Pinpoint the cell where the given text exists, returning its (x, y) midpoint coordinate. 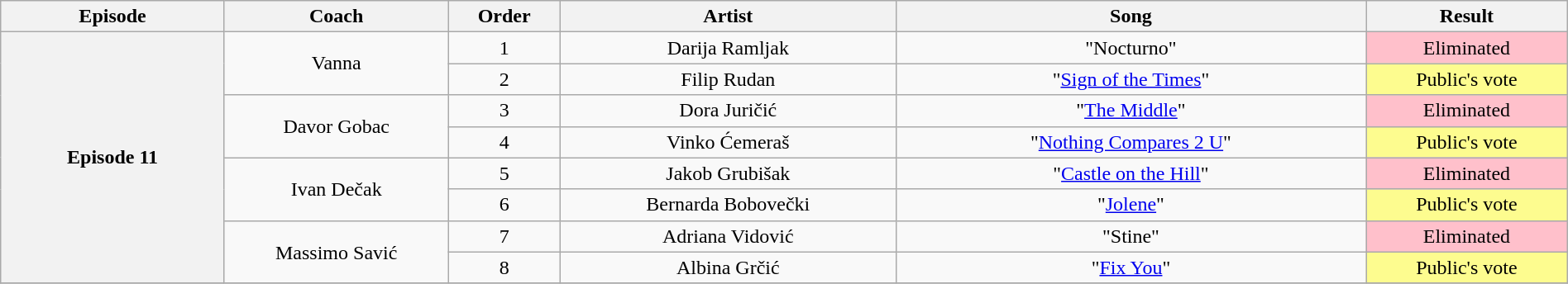
"Nocturno" (1131, 48)
Song (1131, 17)
2 (504, 79)
Dora Juričić (728, 111)
7 (504, 236)
3 (504, 111)
5 (504, 173)
"Nothing Compares 2 U" (1131, 142)
1 (504, 48)
Bernarda Bobovečki (728, 205)
Massimo Savić (336, 252)
"The Middle" (1131, 111)
"Stine" (1131, 236)
8 (504, 267)
Artist (728, 17)
Episode (112, 17)
Coach (336, 17)
Adriana Vidović (728, 236)
Filip Rudan (728, 79)
Vinko Ćemeraš (728, 142)
6 (504, 205)
Darija Ramljak (728, 48)
"Jolene" (1131, 205)
Result (1467, 17)
"Sign of the Times" (1131, 79)
Episode 11 (112, 158)
"Castle on the Hill" (1131, 173)
Ivan Dečak (336, 189)
Jakob Grubišak (728, 173)
Davor Gobac (336, 126)
"Fix You" (1131, 267)
Vanna (336, 64)
Albina Grčić (728, 267)
4 (504, 142)
Order (504, 17)
